For the text-containing cell, return its midpoint in [x, y] coordinate format. 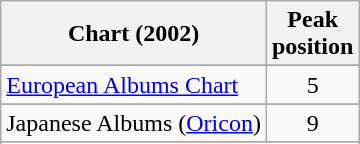
9 [312, 123]
Peakposition [312, 34]
European Albums Chart [134, 85]
5 [312, 85]
Chart (2002) [134, 34]
Japanese Albums (Oricon) [134, 123]
